Pinpoint the cell where the given text exists, returning its (x, y) midpoint coordinate. 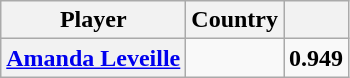
0.949 (316, 58)
Amanda Leveille (94, 58)
Player (94, 20)
Country (235, 20)
